Pinpoint the cell where the given text exists, returning its [x, y] midpoint coordinate. 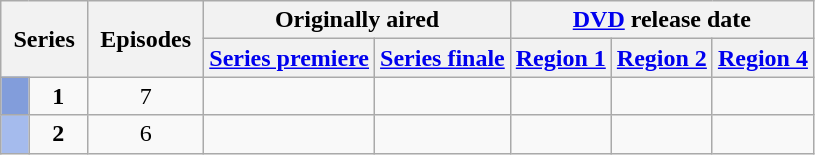
7 [146, 96]
Region 1 [560, 58]
2 [58, 134]
Episodes [146, 39]
Region 2 [662, 58]
Series finale [443, 58]
Series [44, 39]
Series premiere [290, 58]
DVD release date [662, 20]
6 [146, 134]
1 [58, 96]
Region 4 [762, 58]
Originally aired [357, 20]
